Identify which cell holds the provided text, then report its (x, y) central coordinate. 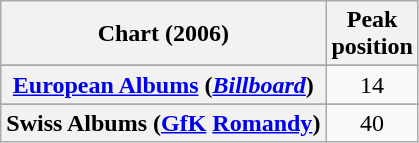
Swiss Albums (GfK Romandy) (164, 123)
14 (372, 85)
40 (372, 123)
Chart (2006) (164, 34)
European Albums (Billboard) (164, 85)
Peakposition (372, 34)
